Identify which cell holds the provided text, then report its [X, Y] central coordinate. 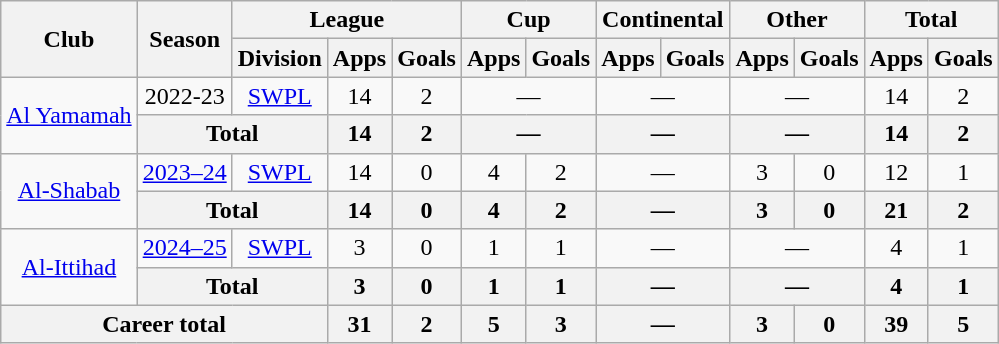
Career total [164, 324]
2022-23 [184, 96]
Continental [663, 20]
Club [69, 39]
Season [184, 39]
2024–25 [184, 248]
League [346, 20]
Division [280, 58]
39 [896, 324]
21 [896, 210]
Al Yamamah [69, 115]
Al-Ittihad [69, 267]
Al-Shabab [69, 191]
Cup [528, 20]
2023–24 [184, 172]
31 [359, 324]
Other [797, 20]
12 [896, 172]
